Scan for the cell matching the given text and deliver its [X, Y] coordinate at center. 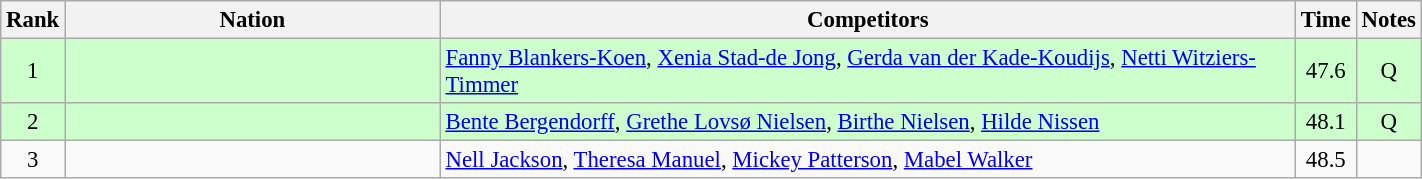
Rank [33, 20]
2 [33, 122]
Notes [1388, 20]
Fanny Blankers-Koen, Xenia Stad-de Jong, Gerda van der Kade-Koudijs, Netti Witziers-Timmer [868, 72]
3 [33, 160]
47.6 [1326, 72]
Nation [253, 20]
48.1 [1326, 122]
Nell Jackson, Theresa Manuel, Mickey Patterson, Mabel Walker [868, 160]
Time [1326, 20]
48.5 [1326, 160]
Bente Bergendorff, Grethe Lovsø Nielsen, Birthe Nielsen, Hilde Nissen [868, 122]
Competitors [868, 20]
1 [33, 72]
